Identify which cell holds the provided text, then report its (X, Y) central coordinate. 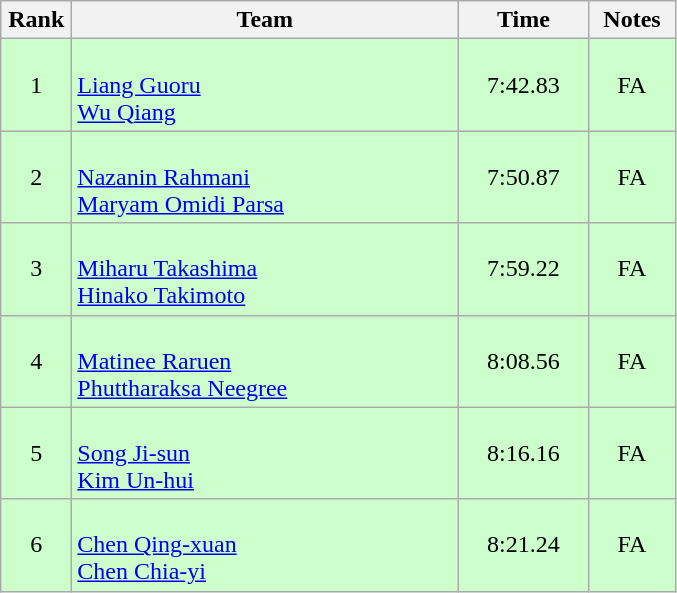
Matinee RaruenPhuttharaksa Neegree (265, 361)
Song Ji-sunKim Un-hui (265, 453)
7:59.22 (524, 269)
7:42.83 (524, 85)
Liang GuoruWu Qiang (265, 85)
6 (36, 545)
8:08.56 (524, 361)
8:16.16 (524, 453)
Time (524, 20)
Rank (36, 20)
8:21.24 (524, 545)
1 (36, 85)
3 (36, 269)
Team (265, 20)
4 (36, 361)
7:50.87 (524, 177)
2 (36, 177)
Notes (632, 20)
Chen Qing-xuanChen Chia-yi (265, 545)
5 (36, 453)
Nazanin RahmaniMaryam Omidi Parsa (265, 177)
Miharu TakashimaHinako Takimoto (265, 269)
